Return the (X, Y) coordinate for the center point of the cell that contains the specified text.  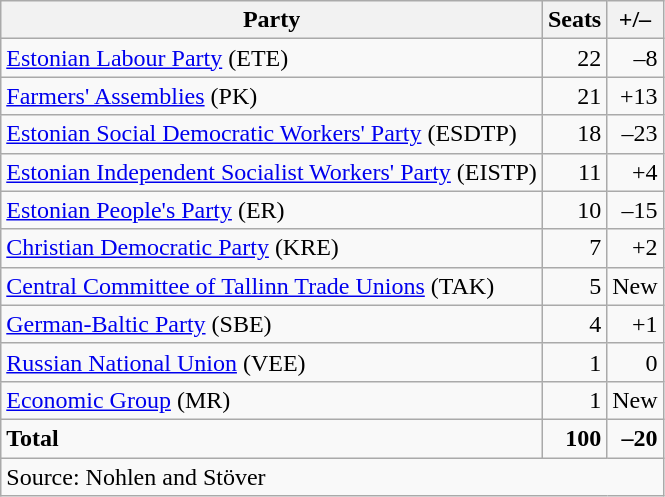
5 (574, 286)
22 (574, 58)
Party (272, 20)
Estonian People's Party (ER) (272, 210)
Farmers' Assemblies (PK) (272, 96)
–20 (635, 438)
+4 (635, 172)
10 (574, 210)
Estonian Independent Socialist Workers' Party (EISTP) (272, 172)
21 (574, 96)
Estonian Labour Party (ETE) (272, 58)
–23 (635, 134)
–15 (635, 210)
Estonian Social Democratic Workers' Party (ESDTP) (272, 134)
Source: Nohlen and Stöver (332, 477)
Central Committee of Tallinn Trade Unions (TAK) (272, 286)
Seats (574, 20)
Total (272, 438)
German-Baltic Party (SBE) (272, 324)
+13 (635, 96)
11 (574, 172)
Christian Democratic Party (KRE) (272, 248)
Russian National Union (VEE) (272, 362)
+1 (635, 324)
+2 (635, 248)
0 (635, 362)
18 (574, 134)
–8 (635, 58)
4 (574, 324)
+/– (635, 20)
100 (574, 438)
Economic Group (MR) (272, 400)
7 (574, 248)
